For the text-containing cell, return its midpoint in [X, Y] coordinate format. 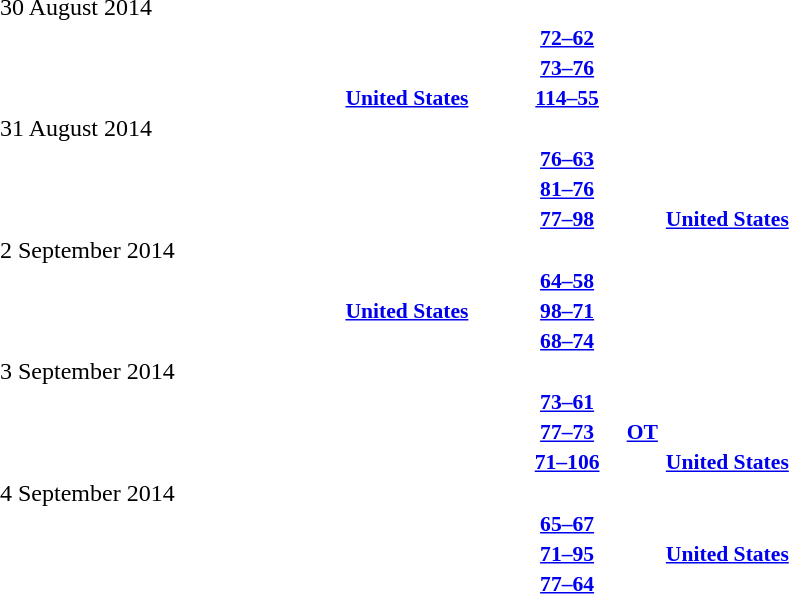
72–62 [568, 38]
71–95 [568, 554]
71–106 [568, 462]
98–71 [568, 310]
OT [644, 432]
65–67 [568, 524]
77–98 [568, 219]
77–73 [568, 432]
64–58 [568, 280]
76–63 [568, 159]
73–61 [568, 402]
114–55 [568, 98]
73–76 [568, 68]
68–74 [568, 340]
81–76 [568, 189]
